Identify which cell holds the provided text, then report its (X, Y) central coordinate. 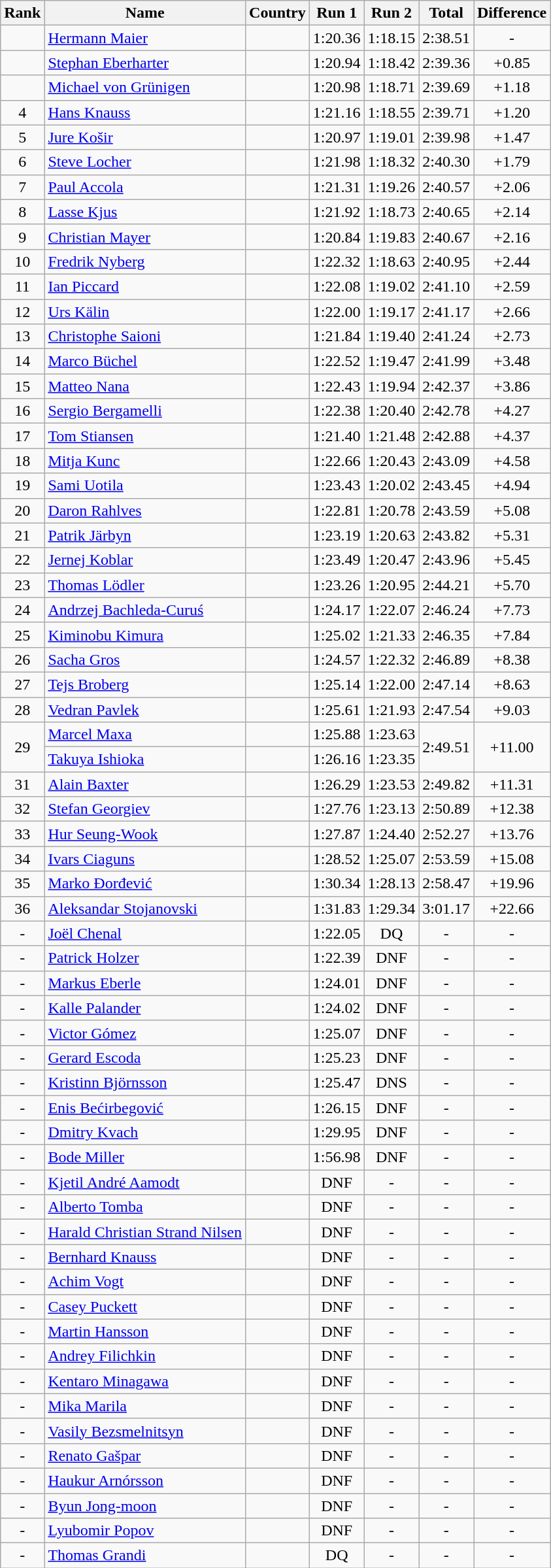
Haukur Arnórsson (145, 1480)
2:43.09 (446, 461)
1:19.94 (392, 386)
+8.63 (511, 684)
Hur Seung-Wook (145, 834)
Martin Hansson (145, 1331)
1:19.26 (392, 187)
Andrzej Bachleda-Curuś (145, 610)
1:20.94 (337, 63)
1:28.52 (337, 859)
Stephan Eberharter (145, 63)
1:21.92 (337, 212)
+19.96 (511, 884)
+5.08 (511, 510)
1:22.39 (337, 958)
1:21.31 (337, 187)
2:46.35 (446, 635)
Difference (511, 13)
Tejs Broberg (145, 684)
Sergio Bergamelli (145, 411)
Michael von Grünigen (145, 88)
Alain Baxter (145, 784)
Hans Knauss (145, 112)
1:21.16 (337, 112)
2:41.10 (446, 286)
2:44.21 (446, 585)
Harald Christian Strand Nilsen (145, 1232)
1:21.93 (392, 709)
Total (446, 13)
Ivars Ciaguns (145, 859)
2:53.59 (446, 859)
2:47.14 (446, 684)
18 (22, 461)
Andrey Filichkin (145, 1356)
Rank (22, 13)
23 (22, 585)
2:50.89 (446, 809)
Kjetil André Aamodt (145, 1182)
1:20.43 (392, 461)
Lyubomir Popov (145, 1531)
Stefan Georgiev (145, 809)
Alberto Tomba (145, 1207)
Mika Marila (145, 1406)
+5.31 (511, 535)
Gerard Escoda (145, 1058)
Marcel Maxa (145, 735)
Aleksandar Stojanovski (145, 909)
Sacha Gros (145, 659)
1:23.63 (392, 735)
+2.14 (511, 212)
+7.73 (511, 610)
2:40.65 (446, 212)
2:43.59 (446, 510)
Mitja Kunc (145, 461)
DNS (392, 1082)
2:40.57 (446, 187)
1:18.15 (392, 38)
1:19.01 (392, 137)
Enis Bećirbegović (145, 1108)
Christian Mayer (145, 237)
34 (22, 859)
1:56.98 (337, 1158)
Ian Piccard (145, 286)
12 (22, 312)
Bernhard Knauss (145, 1257)
2:41.99 (446, 361)
+5.45 (511, 560)
+1.20 (511, 112)
1:23.49 (337, 560)
16 (22, 411)
32 (22, 809)
1:20.40 (392, 411)
+9.03 (511, 709)
1:27.87 (337, 834)
1:30.34 (337, 884)
31 (22, 784)
2:43.82 (446, 535)
Fredrik Nyberg (145, 261)
5 (22, 137)
2:42.78 (446, 411)
19 (22, 486)
+3.48 (511, 361)
Kristinn Björnsson (145, 1082)
2:46.24 (446, 610)
Run 1 (337, 13)
1:19.40 (392, 337)
10 (22, 261)
1:21.98 (337, 162)
24 (22, 610)
1:23.13 (392, 809)
1:24.40 (392, 834)
+1.47 (511, 137)
2:42.88 (446, 436)
1:21.48 (392, 436)
1:18.42 (392, 63)
+11.31 (511, 784)
1:20.97 (337, 137)
1:24.02 (337, 1008)
Matteo Nana (145, 386)
26 (22, 659)
Marko Đorđević (145, 884)
1:25.23 (337, 1058)
17 (22, 436)
1:20.84 (337, 237)
2:58.47 (446, 884)
7 (22, 187)
1:22.07 (392, 610)
1:20.36 (337, 38)
Joël Chenal (145, 933)
2:41.24 (446, 337)
1:23.53 (392, 784)
Christophe Saioni (145, 337)
Vedran Pavlek (145, 709)
2:49.51 (446, 747)
Victor Gómez (145, 1033)
Name (145, 13)
+2.44 (511, 261)
+1.79 (511, 162)
1:27.76 (337, 809)
1:23.35 (392, 759)
1:31.83 (337, 909)
1:20.95 (392, 585)
2:43.96 (446, 560)
Markus Eberle (145, 983)
+4.58 (511, 461)
Casey Puckett (145, 1307)
2:49.82 (446, 784)
1:18.32 (392, 162)
13 (22, 337)
1:25.47 (337, 1082)
+4.94 (511, 486)
Hermann Maier (145, 38)
33 (22, 834)
2:43.45 (446, 486)
1:24.01 (337, 983)
2:52.27 (446, 834)
1:23.19 (337, 535)
Paul Accola (145, 187)
1:26.16 (337, 759)
1:22.05 (337, 933)
Thomas Grandi (145, 1556)
+4.27 (511, 411)
+22.66 (511, 909)
Lasse Kjus (145, 212)
Urs Kälin (145, 312)
2:42.37 (446, 386)
2:39.71 (446, 112)
1:22.52 (337, 361)
3:01.17 (446, 909)
Dmitry Kvach (145, 1133)
2:39.98 (446, 137)
Byun Jong-moon (145, 1505)
22 (22, 560)
1:21.33 (392, 635)
Daron Rahlves (145, 510)
25 (22, 635)
Jure Košir (145, 137)
1:21.40 (337, 436)
Tom Stiansen (145, 436)
1:20.78 (392, 510)
1:22.81 (337, 510)
1:18.71 (392, 88)
1:19.17 (392, 312)
2:47.54 (446, 709)
35 (22, 884)
Country (278, 13)
Thomas Lödler (145, 585)
28 (22, 709)
2:38.51 (446, 38)
1:22.08 (337, 286)
1:19.02 (392, 286)
+7.84 (511, 635)
1:21.84 (337, 337)
1:19.47 (392, 361)
+5.70 (511, 585)
1:18.73 (392, 212)
9 (22, 237)
Kentaro Minagawa (145, 1381)
1:29.34 (392, 909)
2:40.30 (446, 162)
1:25.02 (337, 635)
15 (22, 386)
1:25.88 (337, 735)
36 (22, 909)
Patrick Holzer (145, 958)
Renato Gašpar (145, 1456)
1:20.47 (392, 560)
1:23.43 (337, 486)
Bode Miller (145, 1158)
+8.38 (511, 659)
Kiminobu Kimura (145, 635)
1:24.57 (337, 659)
+1.18 (511, 88)
8 (22, 212)
1:25.14 (337, 684)
Jernej Koblar (145, 560)
+15.08 (511, 859)
4 (22, 112)
1:20.63 (392, 535)
20 (22, 510)
21 (22, 535)
+2.73 (511, 337)
+2.59 (511, 286)
27 (22, 684)
+2.66 (511, 312)
Marco Büchel (145, 361)
+12.38 (511, 809)
1:26.29 (337, 784)
+3.86 (511, 386)
+11.00 (511, 747)
1:18.55 (392, 112)
1:20.98 (337, 88)
1:22.38 (337, 411)
Achim Vogt (145, 1282)
+4.37 (511, 436)
2:40.67 (446, 237)
Run 2 (392, 13)
1:26.15 (337, 1108)
2:39.36 (446, 63)
1:18.63 (392, 261)
1:28.13 (392, 884)
1:23.26 (337, 585)
Takuya Ishioka (145, 759)
1:19.83 (392, 237)
1:25.61 (337, 709)
+0.85 (511, 63)
1:20.02 (392, 486)
Kalle Palander (145, 1008)
2:46.89 (446, 659)
+13.76 (511, 834)
2:39.69 (446, 88)
1:29.95 (337, 1133)
1:22.43 (337, 386)
29 (22, 747)
Patrik Järbyn (145, 535)
2:41.17 (446, 312)
6 (22, 162)
1:22.66 (337, 461)
+2.16 (511, 237)
1:24.17 (337, 610)
Steve Locher (145, 162)
+2.06 (511, 187)
Vasily Bezsmelnitsyn (145, 1431)
14 (22, 361)
Sami Uotila (145, 486)
2:40.95 (446, 261)
11 (22, 286)
